Extract the [x, y] coordinate from the center of the cell holding the provided text.  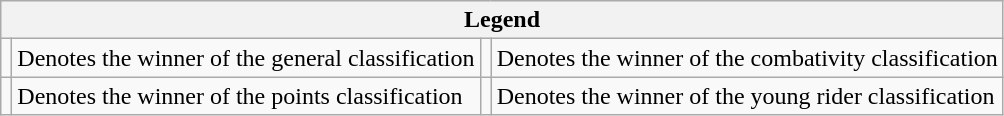
Denotes the winner of the combativity classification [747, 58]
Denotes the winner of the general classification [246, 58]
Legend [502, 20]
Denotes the winner of the points classification [246, 96]
Denotes the winner of the young rider classification [747, 96]
